Detect which cell encompasses the target text, then output its (X, Y) center coordinate. 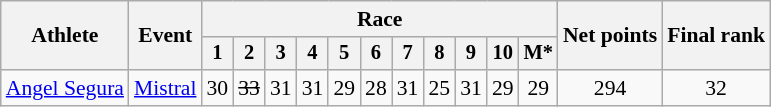
30 (217, 88)
Net points (610, 36)
7 (408, 54)
10 (503, 54)
9 (471, 54)
25 (439, 88)
Race (379, 19)
Angel Segura (65, 88)
Athlete (65, 36)
M* (538, 54)
32 (716, 88)
Final rank (716, 36)
Mistral (165, 88)
294 (610, 88)
5 (344, 54)
Event (165, 36)
8 (439, 54)
4 (313, 54)
1 (217, 54)
6 (376, 54)
33 (249, 88)
28 (376, 88)
2 (249, 54)
3 (281, 54)
